Capture the cell that displays the provided text and extract its [x, y] central coordinate. 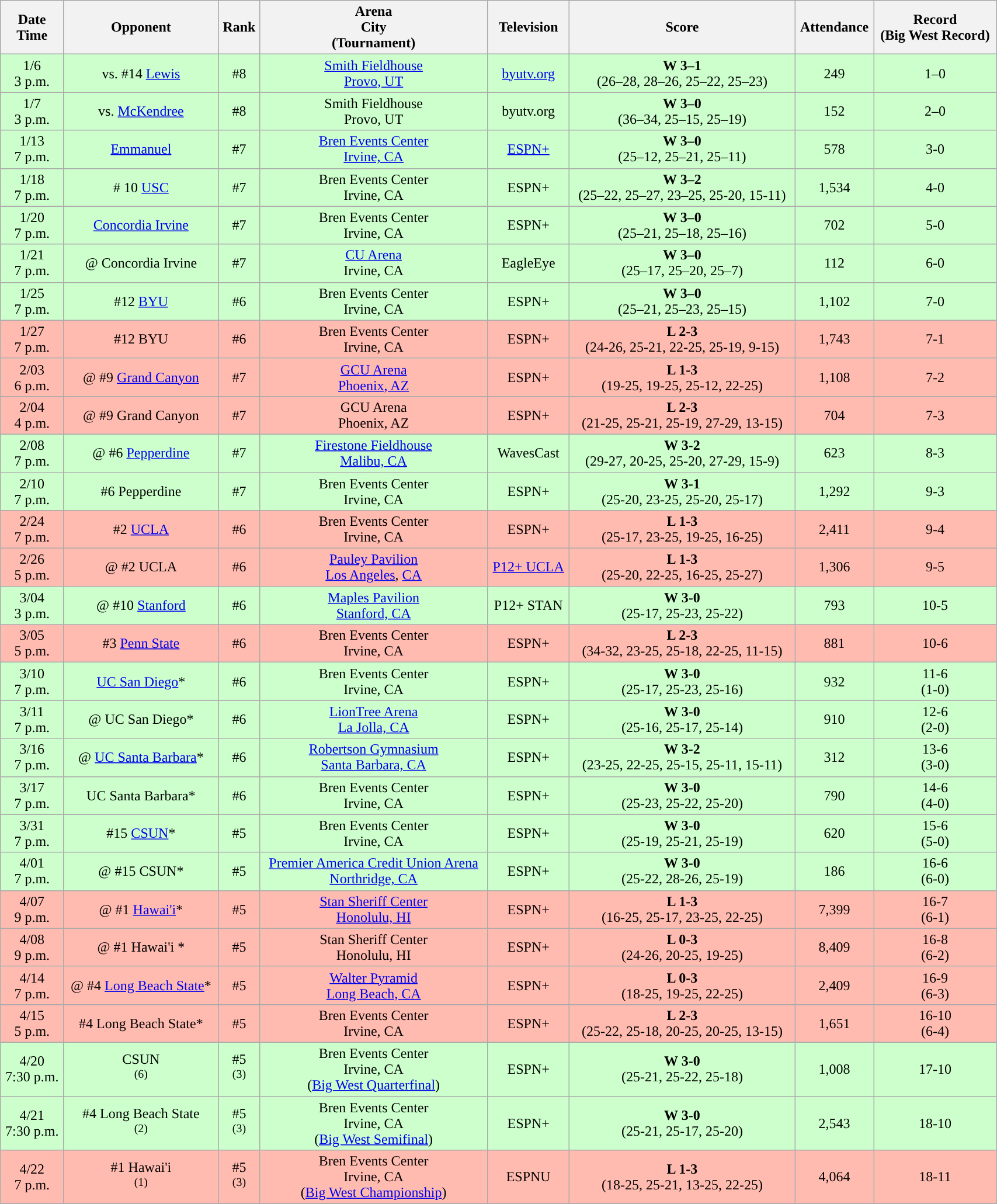
6-0 [935, 263]
932 [834, 681]
L 0-3(24-26, 20-25, 19-25) [682, 948]
DateTime [32, 27]
LionTree ArenaLa Jolla, CA [374, 720]
10-5 [935, 605]
Walter PyramidLong Beach, CA [374, 985]
11-6(1-0) [935, 681]
7,399 [834, 909]
16-10(6-4) [935, 1023]
W 3-0(25-23, 25-22, 25-20) [682, 796]
9-5 [935, 568]
L 2-3(24-26, 25-21, 22-25, 25-19, 9-15) [682, 339]
881 [834, 644]
3/317 p.m. [32, 833]
Record(Big West Record) [935, 27]
L 1-3(18-25, 25-21, 13-25, 22-25) [682, 1177]
793 [834, 605]
2/247 p.m. [32, 529]
W 3–0(25–21, 25–23, 25–15) [682, 301]
#4 Long Beach State* [141, 1023]
790 [834, 796]
Emmanuel [141, 150]
#2 UCLA [141, 529]
249 [834, 74]
13-6(3-0) [935, 757]
9-4 [935, 529]
1,008 [834, 1069]
Bren Events CenterIrvine, CA(Big West Semifinal) [374, 1123]
#3 Penn State [141, 644]
1/137 p.m. [32, 150]
3/117 p.m. [32, 720]
#15 CSUN* [141, 833]
16-7(6-1) [935, 909]
L 2-3(34-32, 23-25, 25-18, 22-25, 11-15) [682, 644]
3/177 p.m. [32, 796]
2/036 p.m. [32, 377]
#6 Pepperdine [141, 491]
1,292 [834, 491]
1,651 [834, 1023]
W 3–0(25–17, 25–20, 25–7) [682, 263]
UC Santa Barbara* [141, 796]
8-3 [935, 453]
L 1-3(25-17, 23-25, 19-25, 16-25) [682, 529]
18-11 [935, 1177]
Score [682, 27]
4/227 p.m. [32, 1177]
4,064 [834, 1177]
2,409 [834, 985]
Robertson GymnasiumSanta Barbara, CA [374, 757]
W 3–0(25–21, 25–18, 25–16) [682, 225]
8,409 [834, 948]
@ #10 Stanford [141, 605]
2–0 [935, 111]
910 [834, 720]
CSUN(6) [141, 1069]
2/265 p.m. [32, 568]
7-3 [935, 415]
3-0 [935, 150]
vs. #14 Lewis [141, 74]
112 [834, 263]
10-6 [935, 644]
P12+ UCLA [528, 568]
ESPNU [528, 1177]
2,411 [834, 529]
4/207:30 p.m. [32, 1069]
4/079 p.m. [32, 909]
1/63 p.m. [32, 74]
@ #1 Hawai'i* [141, 909]
P12+ STAN [528, 605]
@ #2 UCLA [141, 568]
2/107 p.m. [32, 491]
1/207 p.m. [32, 225]
3/167 p.m. [32, 757]
14-6(4-0) [935, 796]
Bren Events CenterIrvine, CA(Big West Quarterfinal) [374, 1069]
W 3-0(25-17, 25-23, 25-16) [682, 681]
1/217 p.m. [32, 263]
Firestone FieldhouseMalibu, CA [374, 453]
186 [834, 872]
W 3-2(29-27, 20-25, 25-20, 27-29, 15-9) [682, 453]
@ UC Santa Barbara* [141, 757]
WavesCast [528, 453]
7-0 [935, 301]
4/017 p.m. [32, 872]
1/73 p.m. [32, 111]
16-9(6-3) [935, 985]
W 3–0(36–34, 25–15, 25–19) [682, 111]
L 0-3(18-25, 19-25, 22-25) [682, 985]
4/155 p.m. [32, 1023]
7-1 [935, 339]
UC San Diego* [141, 681]
4/147 p.m. [32, 985]
@ #1 Hawai'i * [141, 948]
Concordia Irvine [141, 225]
@ #6 Pepperdine [141, 453]
620 [834, 833]
Premier America Credit Union ArenaNorthridge, CA [374, 872]
@ #15 CSUN* [141, 872]
L 2-3(21-25, 25-21, 25-19, 27-29, 13-15) [682, 415]
15-6(5-0) [935, 833]
W 3-2(23-25, 22-25, 25-15, 25-11, 15-11) [682, 757]
Maples PavilionStanford, CA [374, 605]
CU ArenaIrvine, CA [374, 263]
1,102 [834, 301]
3/107 p.m. [32, 681]
16-8(6-2) [935, 948]
4-0 [935, 187]
ArenaCity(Tournament) [374, 27]
2/044 p.m. [32, 415]
2/087 p.m. [32, 453]
W 3-0(25-16, 25-17, 25-14) [682, 720]
1,534 [834, 187]
W 3–1(26–28, 28–26, 25–22, 25–23) [682, 74]
L 2-3(25-22, 25-18, 20-25, 20-25, 13-15) [682, 1023]
4/217:30 p.m. [32, 1123]
W 3–0(25–12, 25–21, 25–11) [682, 150]
578 [834, 150]
16-6(6-0) [935, 872]
Pauley PavilionLos Angeles, CA [374, 568]
12-6(2-0) [935, 720]
1/277 p.m. [32, 339]
W 3–2(25–22, 25–27, 23–25, 25-20, 15-11) [682, 187]
#4 Long Beach State(2) [141, 1123]
#1 Hawai'i(1) [141, 1177]
W 3-0(25-21, 25-22, 25-18) [682, 1069]
Rank [239, 27]
7-2 [935, 377]
1/187 p.m. [32, 187]
L 1-3(19-25, 19-25, 25-12, 22-25) [682, 377]
# 10 USC [141, 187]
704 [834, 415]
18-10 [935, 1123]
W 3-0(25-17, 25-23, 25-22) [682, 605]
312 [834, 757]
Attendance [834, 27]
W 3-1(25-20, 23-25, 25-20, 25-17) [682, 491]
5-0 [935, 225]
1–0 [935, 74]
Opponent [141, 27]
3/055 p.m. [32, 644]
W 3-0(25-22, 28-26, 25-19) [682, 872]
EagleEye [528, 263]
152 [834, 111]
@ Concordia Irvine [141, 263]
L 1-3(25-20, 22-25, 16-25, 25-27) [682, 568]
623 [834, 453]
1,108 [834, 377]
702 [834, 225]
W 3-0(25-19, 25-21, 25-19) [682, 833]
3/043 p.m. [32, 605]
@ UC San Diego* [141, 720]
1,743 [834, 339]
L 1-3(16-25, 25-17, 23-25, 22-25) [682, 909]
vs. McKendree [141, 111]
17-10 [935, 1069]
1/257 p.m. [32, 301]
2,543 [834, 1123]
Television [528, 27]
4/089 p.m. [32, 948]
9-3 [935, 491]
W 3-0(25-21, 25-17, 25-20) [682, 1123]
@ #4 Long Beach State* [141, 985]
1,306 [834, 568]
Bren Events CenterIrvine, CA(Big West Championship) [374, 1177]
